Scan for the cell matching the given text and deliver its [x, y] coordinate at center. 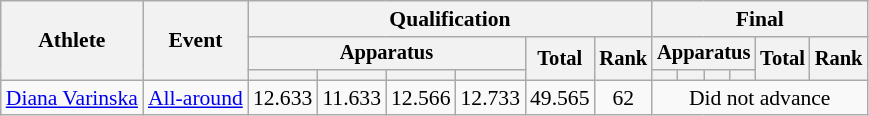
12.733 [490, 98]
Athlete [72, 40]
11.633 [352, 98]
Event [196, 40]
Final [760, 19]
Qualification [450, 19]
62 [623, 98]
All-around [196, 98]
12.633 [282, 98]
Diana Varinska [72, 98]
49.565 [560, 98]
12.566 [420, 98]
Did not advance [760, 98]
